Identify which cell holds the provided text, then report its [x, y] central coordinate. 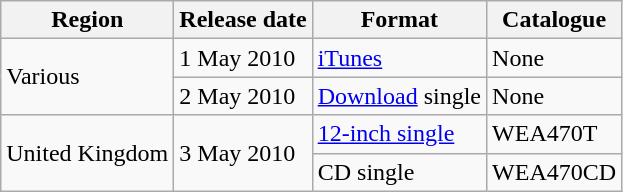
Format [399, 20]
1 May 2010 [243, 58]
iTunes [399, 58]
WEA470T [554, 134]
United Kingdom [88, 153]
3 May 2010 [243, 153]
Catalogue [554, 20]
WEA470CD [554, 172]
12-inch single [399, 134]
Download single [399, 96]
CD single [399, 172]
Release date [243, 20]
Region [88, 20]
Various [88, 77]
2 May 2010 [243, 96]
